Find where the given text appears and provide that cell's center as (X, Y) coordinate. 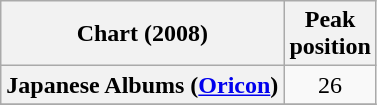
Chart (2008) (142, 34)
26 (330, 85)
Japanese Albums (Oricon) (142, 85)
Peakposition (330, 34)
